Identify which cell holds the provided text, then report its (x, y) central coordinate. 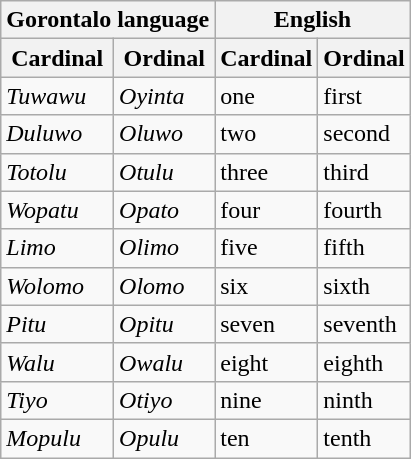
Pitu (58, 324)
sixth (364, 286)
Walu (58, 362)
Olomo (164, 286)
Oyinta (164, 96)
five (266, 248)
ten (266, 438)
Owalu (164, 362)
Otiyo (164, 400)
second (364, 134)
Mopulu (58, 438)
seventh (364, 324)
Tuwawu (58, 96)
Olimo (164, 248)
Oluwo (164, 134)
Opato (164, 210)
Opulu (164, 438)
two (266, 134)
Limo (58, 248)
nine (266, 400)
third (364, 172)
tenth (364, 438)
four (266, 210)
Tiyo (58, 400)
eighth (364, 362)
Wopatu (58, 210)
fourth (364, 210)
Duluwo (58, 134)
English (312, 20)
fifth (364, 248)
seven (266, 324)
one (266, 96)
eight (266, 362)
Gorontalo language (108, 20)
Opitu (164, 324)
first (364, 96)
three (266, 172)
ninth (364, 400)
Wolomo (58, 286)
Totolu (58, 172)
six (266, 286)
Otulu (164, 172)
